Extract the (x, y) coordinate from the center of the cell holding the provided text.  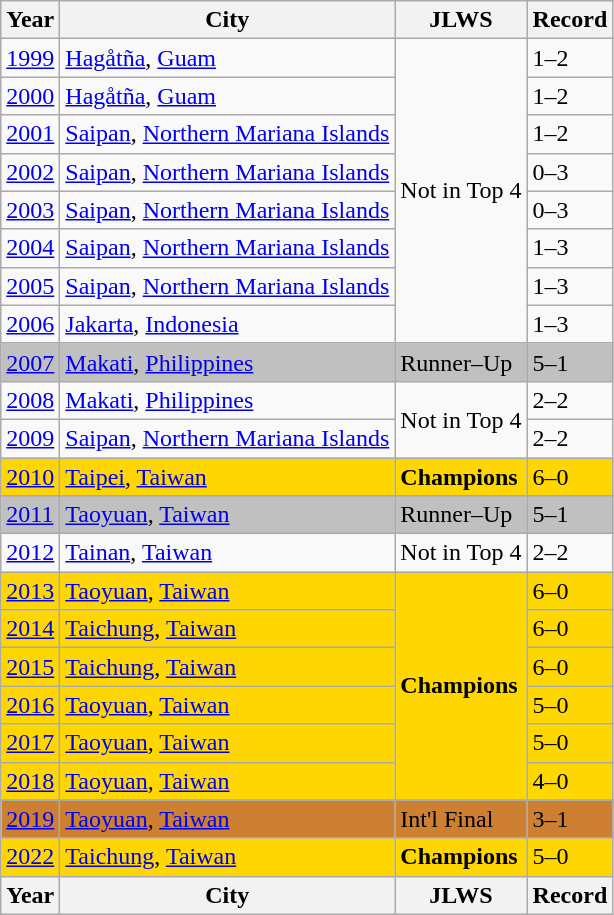
2009 (30, 438)
2017 (30, 743)
2007 (30, 362)
3–1 (570, 819)
2019 (30, 819)
2015 (30, 667)
2003 (30, 210)
2014 (30, 629)
Int'l Final (461, 819)
2005 (30, 286)
2016 (30, 705)
4–0 (570, 781)
2013 (30, 591)
2012 (30, 553)
2004 (30, 248)
2002 (30, 172)
Jakarta, Indonesia (228, 324)
2000 (30, 96)
Taipei, Taiwan (228, 477)
2006 (30, 324)
Tainan, Taiwan (228, 553)
2008 (30, 400)
1999 (30, 58)
2022 (30, 857)
2010 (30, 477)
2001 (30, 134)
2018 (30, 781)
2011 (30, 515)
